Extract the [X, Y] coordinate from the center of the cell holding the provided text.  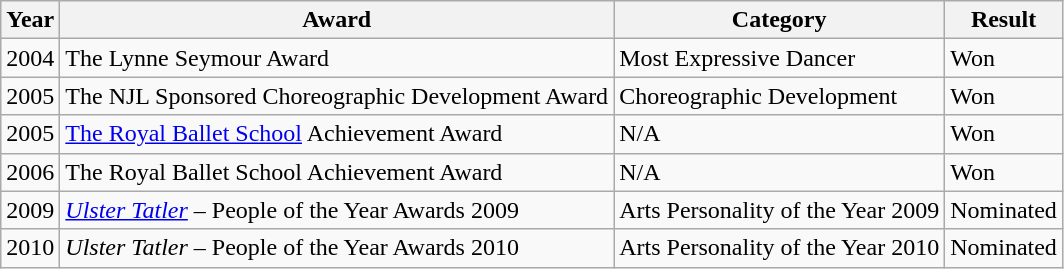
Choreographic Development [780, 96]
The Lynne Seymour Award [337, 58]
Result [1004, 20]
Award [337, 20]
Arts Personality of the Year 2009 [780, 210]
Category [780, 20]
Arts Personality of the Year 2010 [780, 248]
2010 [30, 248]
Most Expressive Dancer [780, 58]
Ulster Tatler – People of the Year Awards 2009 [337, 210]
2004 [30, 58]
Year [30, 20]
The NJL Sponsored Choreographic Development Award [337, 96]
2009 [30, 210]
Ulster Tatler – People of the Year Awards 2010 [337, 248]
2006 [30, 172]
